Identify which cell holds the provided text, then report its [X, Y] central coordinate. 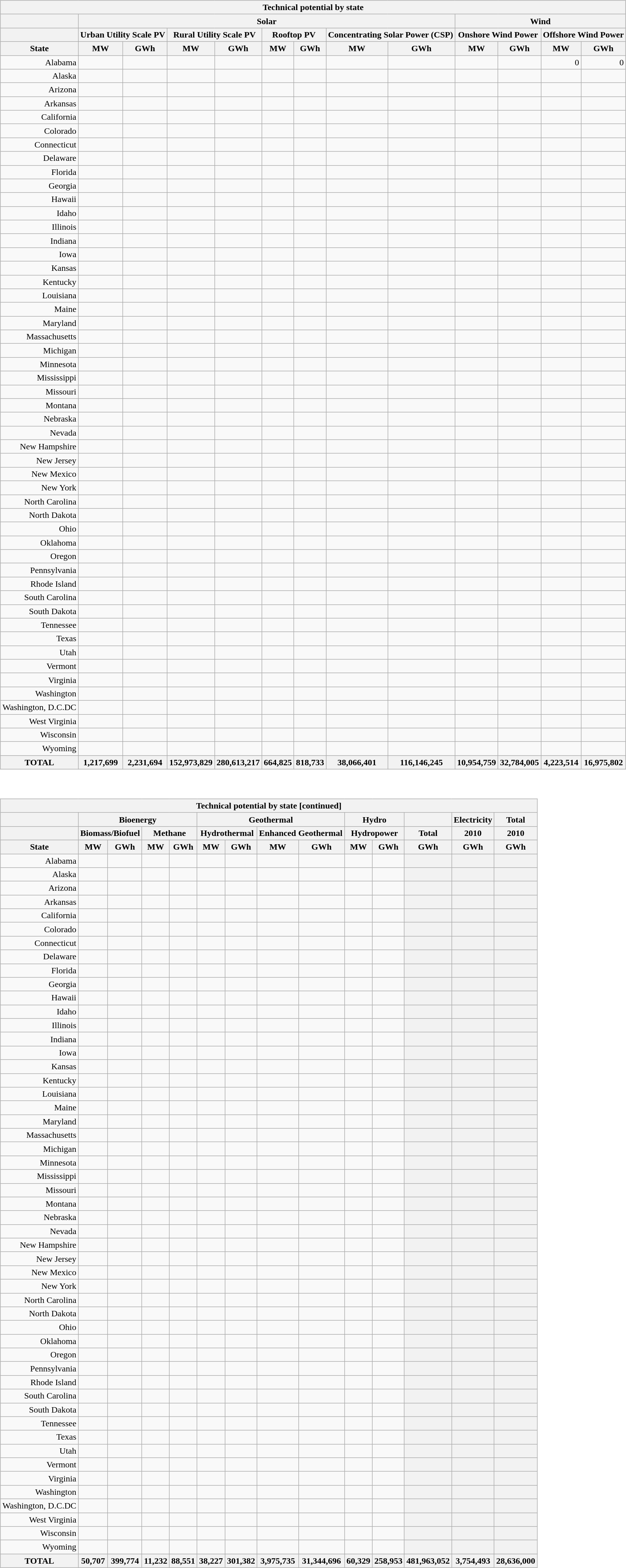
Biomass/Biofuel [110, 833]
116,146,245 [421, 762]
3,975,735 [278, 1561]
10,954,759 [476, 762]
481,963,052 [428, 1561]
31,344,696 [321, 1561]
32,784,005 [520, 762]
Methane [170, 833]
50,707 [93, 1561]
88,551 [183, 1561]
3,754,493 [473, 1561]
4,223,514 [561, 762]
258,953 [388, 1561]
Onshore Wind Power [498, 35]
Hydro [375, 819]
28,636,000 [516, 1561]
Enhanced Geothermal [301, 833]
38,227 [211, 1561]
399,774 [125, 1561]
280,613,217 [238, 762]
818,733 [310, 762]
Concentrating Solar Power (CSP) [390, 35]
38,066,401 [357, 762]
Wind [540, 21]
16,975,802 [604, 762]
Technical potential by state [continued] [268, 806]
Solar [267, 21]
Technical potential by state [313, 7]
664,825 [278, 762]
301,382 [241, 1561]
Rural Utility Scale PV [214, 35]
11,232 [156, 1561]
Geothermal [271, 819]
2,231,694 [145, 762]
Hydropower [375, 833]
Urban Utility Scale PV [123, 35]
Bioenergy [138, 819]
1,217,699 [100, 762]
152,973,829 [191, 762]
Electricity [473, 819]
Offshore Wind Power [583, 35]
Rooftop PV [294, 35]
60,329 [359, 1561]
Hydrothermal [227, 833]
